Provide the (x, y) coordinate of the cell's center where the given text is located.  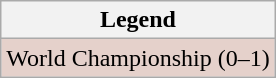
World Championship (0–1) (138, 58)
Legend (138, 20)
